For the text-containing cell, return its midpoint in [X, Y] coordinate format. 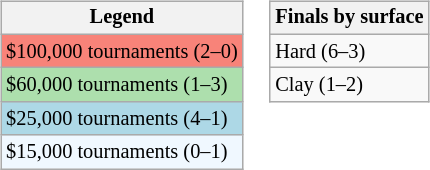
Hard (6–3) [349, 51]
$25,000 tournaments (4–1) [122, 119]
$60,000 tournaments (1–3) [122, 85]
Clay (1–2) [349, 85]
Legend [122, 18]
$15,000 tournaments (0–1) [122, 152]
$100,000 tournaments (2–0) [122, 51]
Finals by surface [349, 18]
